Return the [x, y] coordinate for the center point of the cell that contains the specified text.  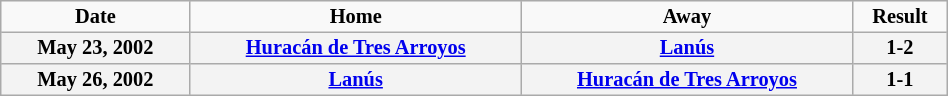
1-2 [900, 48]
Away [686, 17]
May 26, 2002 [96, 80]
1-1 [900, 80]
May 23, 2002 [96, 48]
Home [356, 17]
Date [96, 17]
Result [900, 17]
